Output the (X, Y) coordinate of the center of the cell containing the given text.  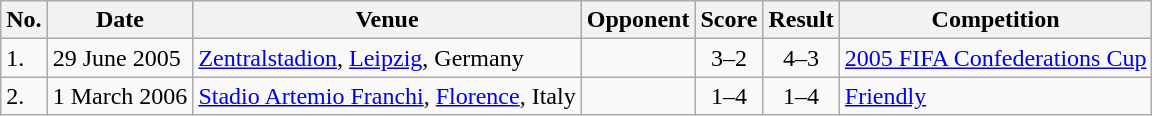
3–2 (729, 58)
Score (729, 20)
Venue (387, 20)
Competition (996, 20)
2005 FIFA Confederations Cup (996, 58)
29 June 2005 (120, 58)
2. (24, 96)
Opponent (638, 20)
Result (801, 20)
Date (120, 20)
Friendly (996, 96)
No. (24, 20)
4–3 (801, 58)
Stadio Artemio Franchi, Florence, Italy (387, 96)
1. (24, 58)
1 March 2006 (120, 96)
Zentralstadion, Leipzig, Germany (387, 58)
